Locate the cell with the specified text and output its [x, y] center coordinate. 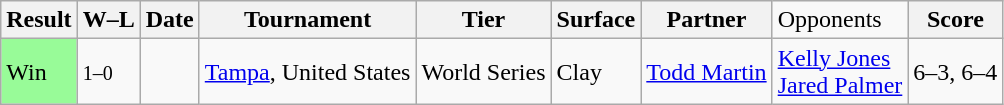
Tampa, United States [308, 72]
Result [39, 20]
W–L [108, 20]
Kelly Jones Jared Palmer [840, 72]
1–0 [108, 72]
Tournament [308, 20]
Tier [484, 20]
Score [956, 20]
Todd Martin [706, 72]
World Series [484, 72]
Opponents [840, 20]
6–3, 6–4 [956, 72]
Date [170, 20]
Clay [596, 72]
Partner [706, 20]
Win [39, 72]
Surface [596, 20]
